Return the [x, y] coordinate for the center point of the cell that contains the specified text.  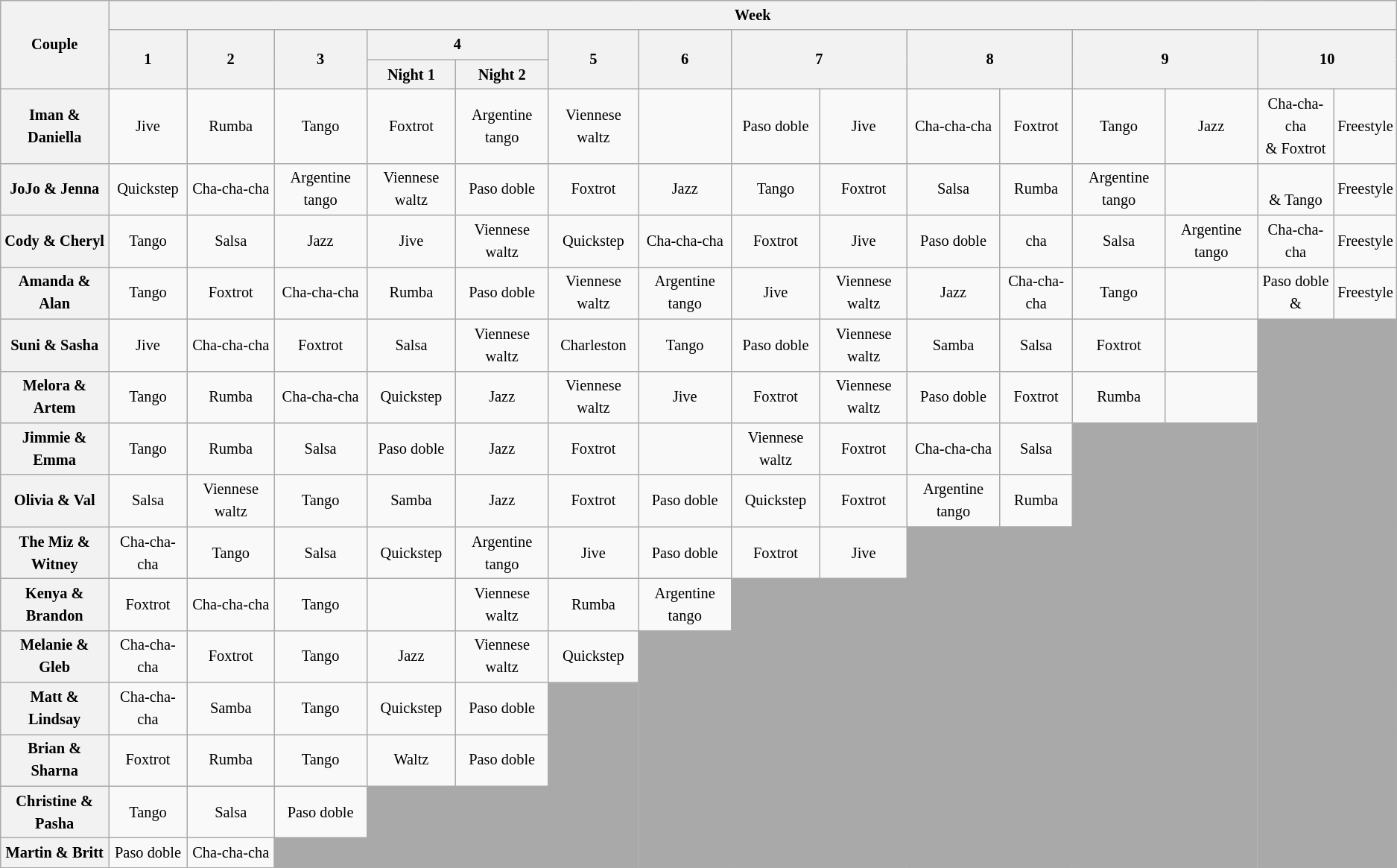
9 [1165, 60]
Melanie & Gleb [55, 656]
Jimmie & Emma [55, 449]
10 [1328, 60]
Melora & Artem [55, 397]
Olivia & Val [55, 501]
2 [231, 60]
Night 1 [411, 75]
Cha-cha-cha& Foxtrot [1296, 126]
Suni & Sasha [55, 345]
Couple [55, 45]
Iman & Daniella [55, 126]
6 [685, 60]
Cody & Cheryl [55, 241]
7 [819, 60]
Brian & Sharna [55, 760]
1 [148, 60]
5 [593, 60]
Kenya & Brandon [55, 604]
Amanda & Alan [55, 293]
The Miz & Witney [55, 553]
8 [990, 60]
Night 2 [502, 75]
4 [457, 45]
Christine & Pasha [55, 812]
cha [1036, 241]
Paso doble & [1296, 293]
Martin & Britt [55, 852]
Waltz [411, 760]
Week [753, 15]
Matt & Lindsay [55, 709]
3 [320, 60]
Charleston [593, 345]
JoJo & Jenna [55, 189]
& Tango [1296, 189]
